Provide the [X, Y] coordinate of the cell's center where the given text is located.  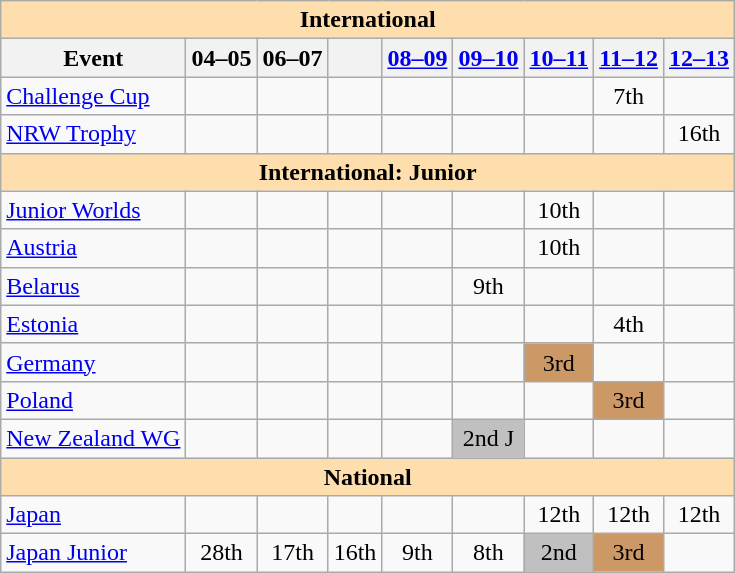
11–12 [629, 58]
National [368, 477]
Japan [94, 515]
International [368, 20]
09–10 [488, 58]
Junior Worlds [94, 210]
7th [629, 96]
Japan Junior [94, 553]
4th [629, 324]
10–11 [559, 58]
17th [292, 553]
Belarus [94, 286]
Estonia [94, 324]
04–05 [222, 58]
2nd [559, 553]
New Zealand WG [94, 438]
08–09 [418, 58]
NRW Trophy [94, 134]
Challenge Cup [94, 96]
Event [94, 58]
International: Junior [368, 172]
12–13 [698, 58]
8th [488, 553]
Austria [94, 248]
28th [222, 553]
2nd J [488, 438]
Germany [94, 362]
Poland [94, 400]
06–07 [292, 58]
